Output the [X, Y] coordinate of the center of the cell containing the given text.  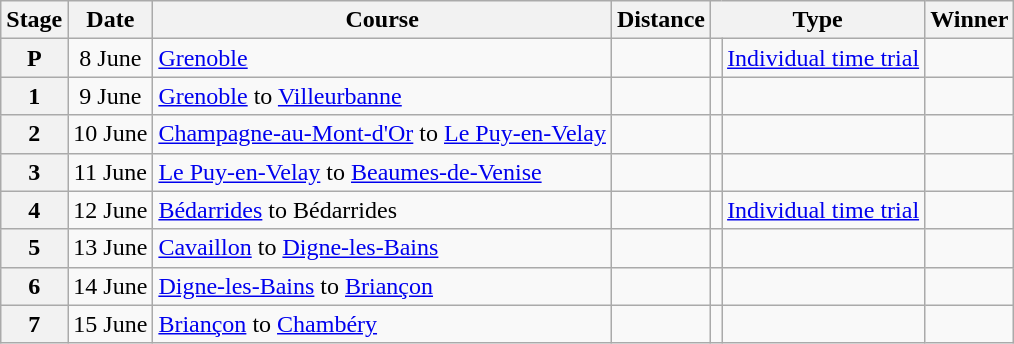
8 June [110, 58]
Digne-les-Bains to Briançon [382, 286]
Grenoble to Villeurbanne [382, 96]
Stage [34, 20]
6 [34, 286]
15 June [110, 324]
Grenoble [382, 58]
10 June [110, 134]
Le Puy-en-Velay to Beaumes-de-Venise [382, 172]
Briançon to Chambéry [382, 324]
Course [382, 20]
P [34, 58]
Winner [970, 20]
11 June [110, 172]
Bédarrides to Bédarrides [382, 210]
13 June [110, 248]
14 June [110, 286]
9 June [110, 96]
2 [34, 134]
Type [818, 20]
Cavaillon to Digne-les-Bains [382, 248]
Champagne-au-Mont-d'Or to Le Puy-en-Velay [382, 134]
1 [34, 96]
3 [34, 172]
7 [34, 324]
5 [34, 248]
Date [110, 20]
12 June [110, 210]
4 [34, 210]
Distance [660, 20]
